Find where the given text appears and provide that cell's center as [x, y] coordinate. 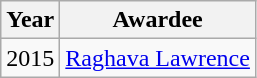
2015 [30, 58]
Awardee [158, 20]
Raghava Lawrence [158, 58]
Year [30, 20]
